Capture the cell that displays the provided text and extract its [X, Y] central coordinate. 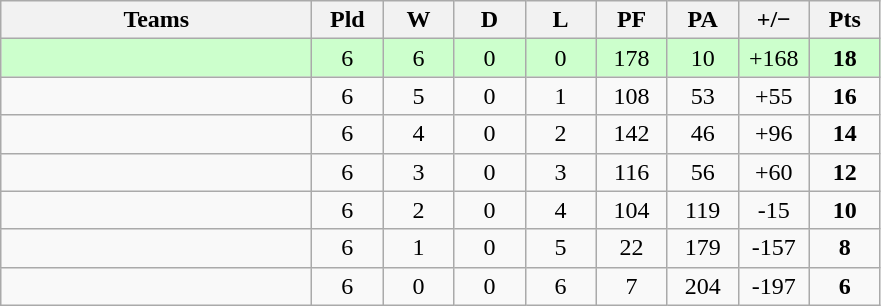
46 [702, 134]
204 [702, 286]
179 [702, 248]
+60 [774, 172]
22 [632, 248]
W [418, 20]
14 [844, 134]
12 [844, 172]
119 [702, 210]
7 [632, 286]
16 [844, 96]
18 [844, 58]
53 [702, 96]
-15 [774, 210]
-197 [774, 286]
116 [632, 172]
8 [844, 248]
L [560, 20]
+168 [774, 58]
D [490, 20]
Teams [156, 20]
PF [632, 20]
108 [632, 96]
56 [702, 172]
+55 [774, 96]
Pts [844, 20]
+96 [774, 134]
Pld [348, 20]
104 [632, 210]
-157 [774, 248]
142 [632, 134]
+/− [774, 20]
178 [632, 58]
PA [702, 20]
